Identify which cell holds the provided text, then report its (x, y) central coordinate. 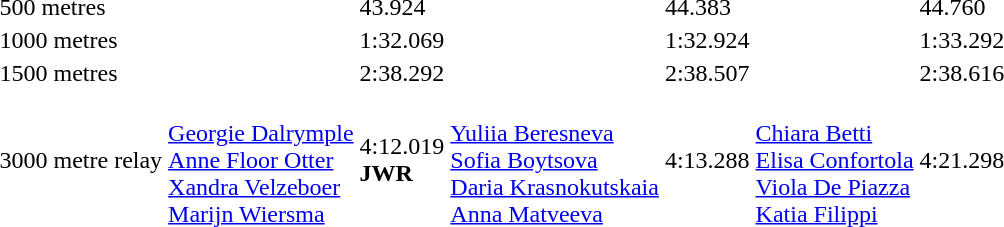
1:32.924 (707, 40)
1:32.069 (402, 40)
2:38.507 (707, 73)
2:38.292 (402, 73)
